Extract the (X, Y) coordinate from the center of the cell holding the provided text.  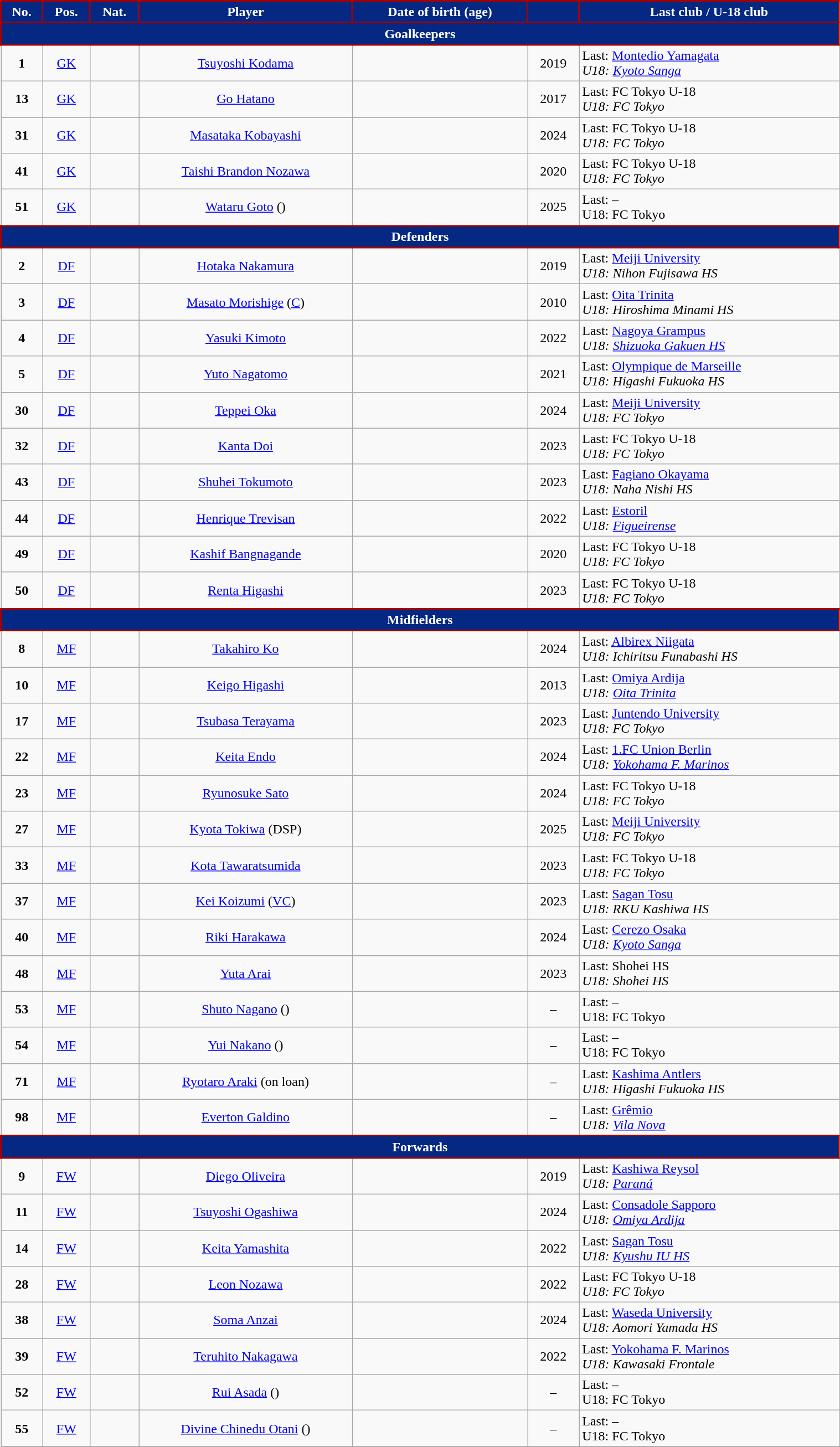
Leon Nozawa (246, 1285)
Tsuyoshi Ogashiwa (246, 1212)
Soma Anzai (246, 1320)
Shuto Nagano () (246, 1009)
38 (22, 1320)
Last: Juntendo University U18: FC Tokyo (709, 721)
13 (22, 99)
Keigo Higashi (246, 684)
Nat. (115, 12)
Teppei Oka (246, 410)
39 (22, 1357)
Last: Oita Trinita U18: Hiroshima Minami HS (709, 302)
Yuta Arai (246, 974)
53 (22, 1009)
Last: Olympique de Marseille U18: Higashi Fukuoka HS (709, 374)
8 (22, 649)
Everton Galdino (246, 1118)
Player (246, 12)
Yui Nakano () (246, 1046)
Keita Endo (246, 758)
Last: Waseda University U18: Aomori Yamada HS (709, 1320)
Masataka Kobayashi (246, 135)
Hotaka Nakamura (246, 266)
Taishi Brandon Nozawa (246, 172)
Last: Omiya Ardija U18: Oita Trinita (709, 684)
41 (22, 172)
5 (22, 374)
Last: Consadole Sapporo U18: Omiya Ardija (709, 1212)
40 (22, 937)
Kanta Doi (246, 446)
Teruhito Nakagawa (246, 1357)
22 (22, 758)
Divine Chinedu Otani () (246, 1429)
31 (22, 135)
Keita Yamashita (246, 1248)
Last: Fagiano Okayama U18: Naha Nishi HS (709, 482)
Kei Koizumi (VC) (246, 902)
Ryotaro Araki (on loan) (246, 1081)
50 (22, 590)
Last: Yokohama F. Marinos U18: Kawasaki Frontale (709, 1357)
2 (22, 266)
44 (22, 518)
Shuhei Tokumoto (246, 482)
Last: Cerezo Osaka U18: Kyoto Sanga (709, 937)
Yuto Nagatomo (246, 374)
Defenders (420, 236)
2013 (554, 684)
30 (22, 410)
Forwards (420, 1147)
Ryunosuke Sato (246, 793)
Last club / U-18 club (709, 12)
71 (22, 1081)
Henrique Trevisan (246, 518)
3 (22, 302)
37 (22, 902)
Goalkeepers (420, 34)
Riki Harakawa (246, 937)
23 (22, 793)
Last: Meiji University U18: Nihon Fujisawa HS (709, 266)
Kashif Bangnagande (246, 554)
Wataru Goto () (246, 208)
Takahiro Ko (246, 649)
4 (22, 338)
1 (22, 63)
Last: Sagan Tosu U18: RKU Kashiwa HS (709, 902)
Last: Kashima Antlers U18: Higashi Fukuoka HS (709, 1081)
2017 (554, 99)
Last: Albirex Niigata U18: Ichiritsu Funabashi HS (709, 649)
Last: Kashiwa Reysol U18: Paraná (709, 1176)
10 (22, 684)
9 (22, 1176)
14 (22, 1248)
Renta Higashi (246, 590)
Date of birth (age) (440, 12)
2010 (554, 302)
54 (22, 1046)
28 (22, 1285)
Last: Shohei HS U18: Shohei HS (709, 974)
Tsuyoshi Kodama (246, 63)
Last: Sagan Tosu U18: Kyushu IU HS (709, 1248)
Last: Nagoya Grampus U18: Shizuoka Gakuen HS (709, 338)
51 (22, 208)
48 (22, 974)
Midfielders (420, 620)
49 (22, 554)
2021 (554, 374)
Diego Oliveira (246, 1176)
43 (22, 482)
55 (22, 1429)
Rui Asada () (246, 1392)
Go Hatano (246, 99)
33 (22, 865)
Last: 1.FC Union Berlin U18: Yokohama F. Marinos (709, 758)
Pos. (66, 12)
98 (22, 1118)
27 (22, 830)
Kota Tawaratsumida (246, 865)
Masato Morishige (C) (246, 302)
No. (22, 12)
17 (22, 721)
Last: Estoril U18: Figueirense (709, 518)
32 (22, 446)
52 (22, 1392)
Kyota Tokiwa (DSP) (246, 830)
Last: Montedio Yamagata U18: Kyoto Sanga (709, 63)
11 (22, 1212)
Last: Grêmio U18: Vila Nova (709, 1118)
Tsubasa Terayama (246, 721)
Yasuki Kimoto (246, 338)
